Extract the [x, y] coordinate from the center of the cell holding the provided text.  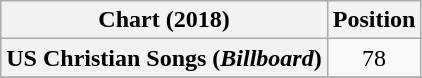
US Christian Songs (Billboard) [164, 58]
78 [374, 58]
Position [374, 20]
Chart (2018) [164, 20]
